For the text-containing cell, return its midpoint in [x, y] coordinate format. 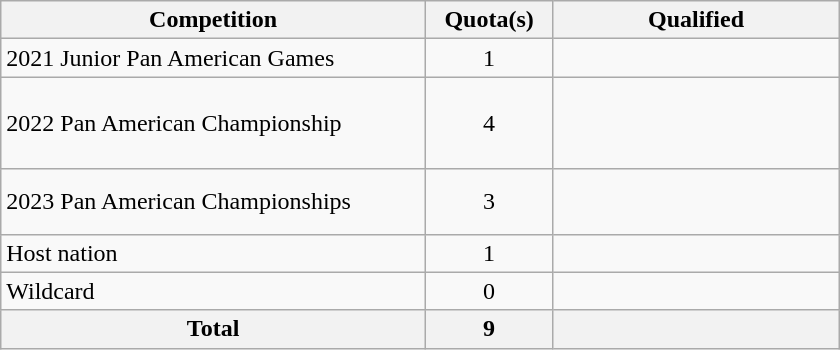
Competition [214, 20]
3 [488, 202]
Host nation [214, 253]
Total [214, 329]
Quota(s) [488, 20]
2023 Pan American Championships [214, 202]
2021 Junior Pan American Games [214, 58]
2022 Pan American Championship [214, 123]
Qualified [696, 20]
Wildcard [214, 291]
9 [488, 329]
0 [488, 291]
4 [488, 123]
